Locate the cell with the specified text and output its [x, y] center coordinate. 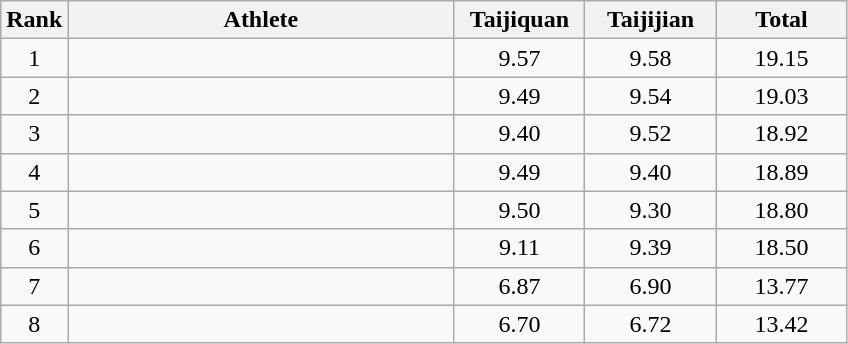
6 [34, 248]
1 [34, 58]
13.77 [782, 286]
Athlete [261, 20]
9.50 [520, 210]
Rank [34, 20]
9.30 [650, 210]
9.11 [520, 248]
6.90 [650, 286]
19.03 [782, 96]
9.54 [650, 96]
3 [34, 134]
2 [34, 96]
Taijijian [650, 20]
9.57 [520, 58]
8 [34, 324]
Total [782, 20]
19.15 [782, 58]
18.80 [782, 210]
Taijiquan [520, 20]
4 [34, 172]
9.39 [650, 248]
13.42 [782, 324]
9.58 [650, 58]
18.92 [782, 134]
6.72 [650, 324]
7 [34, 286]
18.89 [782, 172]
6.70 [520, 324]
6.87 [520, 286]
18.50 [782, 248]
9.52 [650, 134]
5 [34, 210]
